For the text-containing cell, return its midpoint in (x, y) coordinate format. 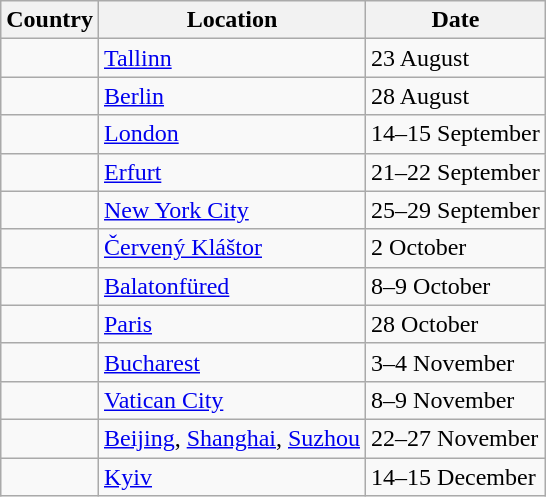
Erfurt (232, 172)
Country (50, 20)
3–4 November (456, 362)
14–15 December (456, 477)
8–9 November (456, 400)
25–29 September (456, 210)
Tallinn (232, 58)
Červený Kláštor (232, 248)
Paris (232, 324)
21–22 September (456, 172)
Berlin (232, 96)
28 August (456, 96)
2 October (456, 248)
New York City (232, 210)
Date (456, 20)
Vatican City (232, 400)
Bucharest (232, 362)
Location (232, 20)
23 August (456, 58)
8–9 October (456, 286)
Kyiv (232, 477)
28 October (456, 324)
14–15 September (456, 134)
Beijing, Shanghai, Suzhou (232, 438)
22–27 November (456, 438)
Balatonfüred (232, 286)
London (232, 134)
